For the text-containing cell, return its midpoint in [X, Y] coordinate format. 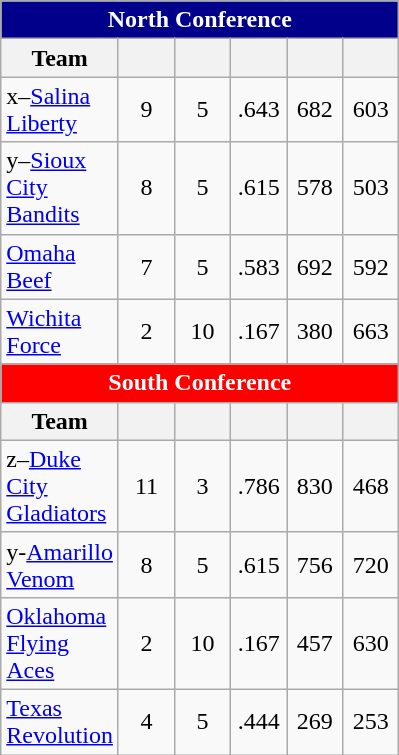
Oklahoma Flying Aces [60, 643]
.583 [259, 266]
692 [315, 266]
253 [371, 722]
603 [371, 110]
663 [371, 332]
380 [315, 332]
720 [371, 564]
y–Sioux City Bandits [60, 188]
South Conference [200, 383]
Omaha Beef [60, 266]
Wichita Force [60, 332]
592 [371, 266]
4 [146, 722]
682 [315, 110]
11 [146, 486]
7 [146, 266]
830 [315, 486]
3 [203, 486]
x–Salina Liberty [60, 110]
.786 [259, 486]
9 [146, 110]
503 [371, 188]
457 [315, 643]
.643 [259, 110]
z–Duke City Gladiators [60, 486]
578 [315, 188]
468 [371, 486]
Texas Revolution [60, 722]
269 [315, 722]
y-Amarillo Venom [60, 564]
.444 [259, 722]
North Conference [200, 20]
756 [315, 564]
630 [371, 643]
